Provide the [x, y] coordinate of the cell's center where the given text is located.  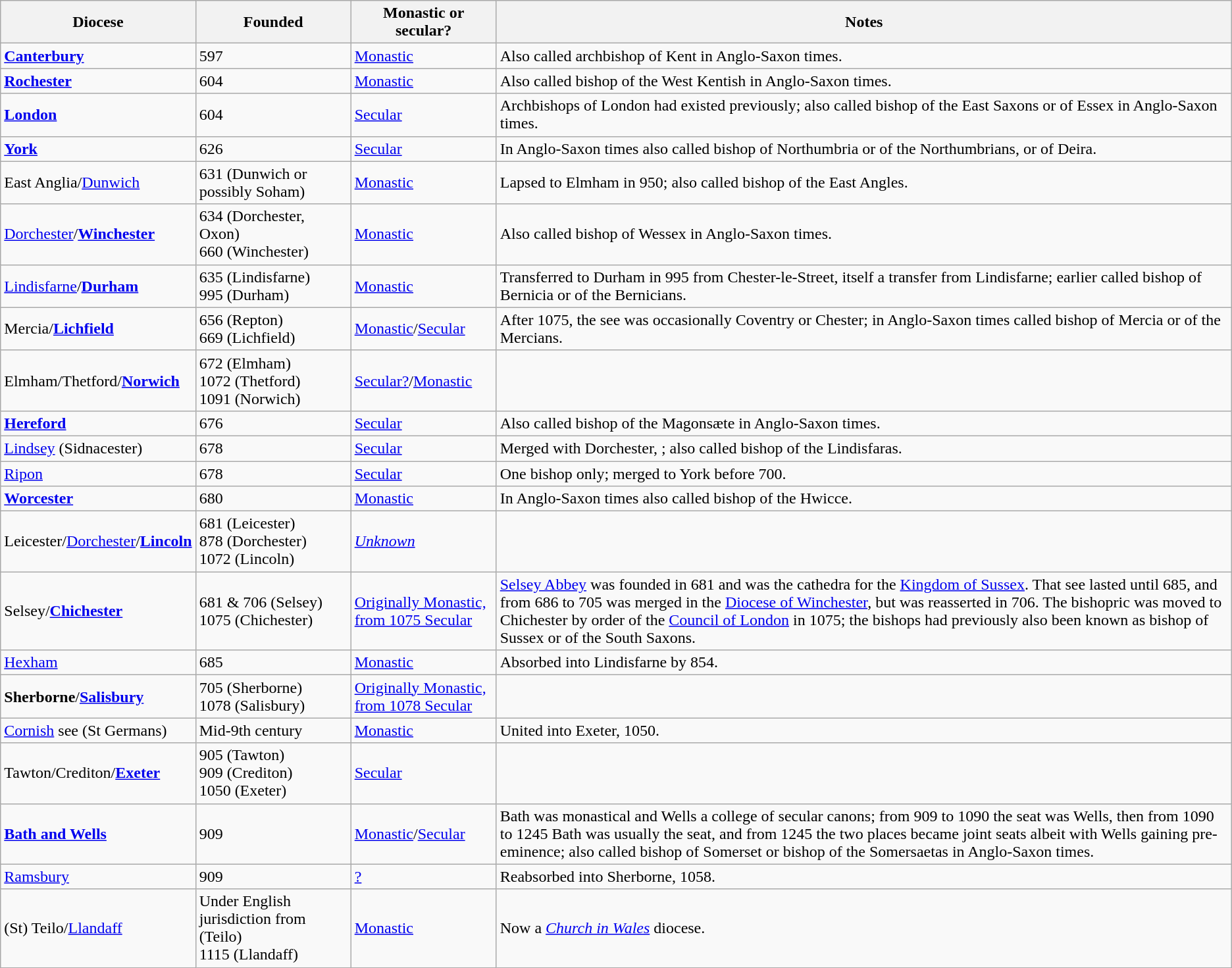
York [98, 149]
Tawton/Crediton/Exeter [98, 773]
905 (Tawton)909 (Crediton)1050 (Exeter) [273, 773]
Elmham/Thetford/Norwich [98, 380]
Mid-9th century [273, 730]
(St) Teilo/Llandaff [98, 928]
Dorchester/Winchester [98, 234]
Founded [273, 22]
597 [273, 56]
672 (Elmham)1072 (Thetford)1091 (Norwich) [273, 380]
626 [273, 149]
Lindsey (Sidnacester) [98, 448]
Lapsed to Elmham in 950; also called bishop of the East Angles. [863, 183]
Worcester [98, 499]
East Anglia/Dunwich [98, 183]
Canterbury [98, 56]
635 (Lindisfarne)995 (Durham) [273, 286]
656 (Repton)669 (Lichfield) [273, 329]
Monastic or secular? [424, 22]
Lindisfarne/Durham [98, 286]
Archbishops of London had existed previously; also called bishop of the East Saxons or of Essex in Anglo-Saxon times. [863, 115]
676 [273, 423]
680 [273, 499]
Hexham [98, 663]
Rochester [98, 81]
631 (Dunwich or possibly Soham) [273, 183]
Originally Monastic, from 1075 Secular [424, 611]
Unknown [424, 542]
Notes [863, 22]
Selsey/Chichester [98, 611]
681 (Leicester)878 (Dorchester)1072 (Lincoln) [273, 542]
Secular?/Monastic [424, 380]
Mercia/Lichfield [98, 329]
Hereford [98, 423]
Merged with Dorchester, ; also called bishop of the Lindisfaras. [863, 448]
Reabsorbed into Sherborne, 1058. [863, 877]
Transferred to Durham in 995 from Chester-le-Street, itself a transfer from Lindisfarne; earlier called bishop of Bernicia or of the Bernicians. [863, 286]
Also called bishop of the West Kentish in Anglo-Saxon times. [863, 81]
Sherborne/Salisbury [98, 696]
685 [273, 663]
Now a Church in Wales diocese. [863, 928]
634 (Dorchester, Oxon)660 (Winchester) [273, 234]
Bath and Wells [98, 834]
Diocese [98, 22]
Originally Monastic, from 1078 Secular [424, 696]
681 & 706 (Selsey)1075 (Chichester) [273, 611]
Also called bishop of the Magonsæte in Anglo-Saxon times. [863, 423]
Leicester/Dorchester/Lincoln [98, 542]
After 1075, the see was occasionally Coventry or Chester; in Anglo-Saxon times called bishop of Mercia or of the Mercians. [863, 329]
Under English jurisdiction from (Teilo)1115 (Llandaff) [273, 928]
Absorbed into Lindisfarne by 854. [863, 663]
One bishop only; merged to York before 700. [863, 473]
In Anglo-Saxon times also called bishop of the Hwicce. [863, 499]
Cornish see (St Germans) [98, 730]
In Anglo-Saxon times also called bishop of Northumbria or of the Northumbrians, or of Deira. [863, 149]
Ripon [98, 473]
705 (Sherborne)1078 (Salisbury) [273, 696]
Ramsbury [98, 877]
London [98, 115]
United into Exeter, 1050. [863, 730]
Also called archbishop of Kent in Anglo-Saxon times. [863, 56]
Also called bishop of Wessex in Anglo-Saxon times. [863, 234]
? [424, 877]
